Return [x, y] of the center of cell containing provided text 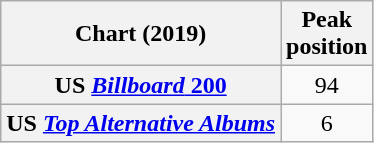
US Billboard 200 [141, 85]
Peakposition [327, 34]
6 [327, 123]
US Top Alternative Albums [141, 123]
Chart (2019) [141, 34]
94 [327, 85]
